Locate the cell with the specified text and output its (X, Y) center coordinate. 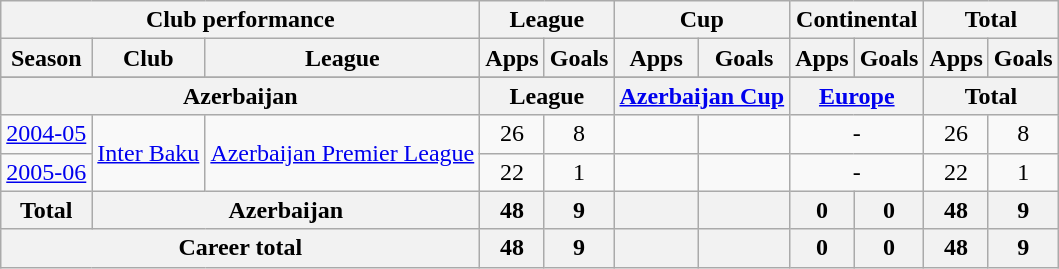
Inter Baku (148, 153)
2004-05 (46, 134)
Career total (240, 248)
Continental (857, 20)
Azerbaijan Cup (702, 96)
Club performance (240, 20)
Europe (857, 96)
Club (148, 58)
Cup (702, 20)
Season (46, 58)
Azerbaijan Premier League (342, 153)
2005-06 (46, 172)
